From the cell containing the given text, extract its center point as [X, Y] coordinate. 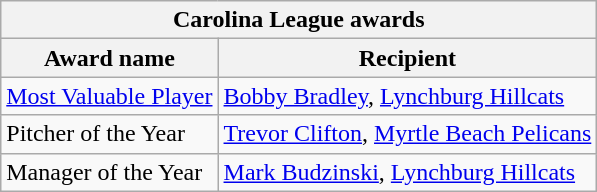
Pitcher of the Year [110, 134]
Carolina League awards [299, 20]
Manager of the Year [110, 172]
Recipient [408, 58]
Award name [110, 58]
Trevor Clifton, Myrtle Beach Pelicans [408, 134]
Most Valuable Player [110, 96]
Bobby Bradley, Lynchburg Hillcats [408, 96]
Mark Budzinski, Lynchburg Hillcats [408, 172]
